Find where the given text appears and provide that cell's center as [X, Y] coordinate. 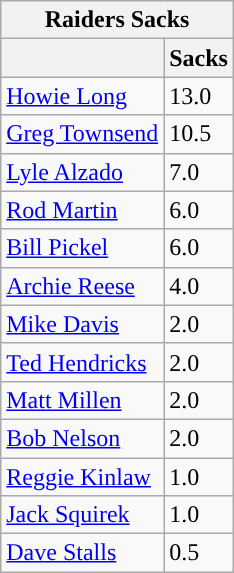
Bob Nelson [82, 438]
Jack Squirek [82, 515]
10.5 [199, 134]
Sacks [199, 58]
Raiders Sacks [118, 20]
Archie Reese [82, 286]
Ted Hendricks [82, 362]
Greg Townsend [82, 134]
Lyle Alzado [82, 172]
4.0 [199, 286]
Dave Stalls [82, 553]
13.0 [199, 96]
7.0 [199, 172]
Reggie Kinlaw [82, 477]
Howie Long [82, 96]
Bill Pickel [82, 248]
Mike Davis [82, 324]
0.5 [199, 553]
Rod Martin [82, 210]
Matt Millen [82, 400]
